Extract the [x, y] coordinate from the center of the cell holding the provided text.  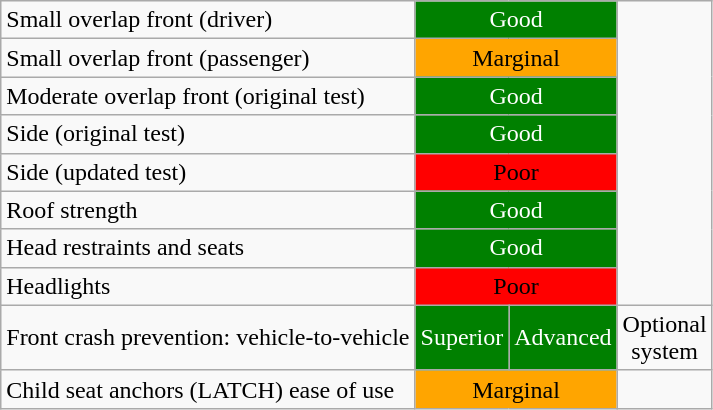
Front crash prevention: vehicle-to-vehicle [208, 338]
Small overlap front (driver) [208, 20]
Optionalsystem [664, 338]
Moderate overlap front (original test) [208, 96]
Roof strength [208, 210]
Superior [462, 338]
Child seat anchors (LATCH) ease of use [208, 389]
Side (updated test) [208, 172]
Advanced [563, 338]
Headlights [208, 286]
Small overlap front (passenger) [208, 58]
Head restraints and seats [208, 248]
Side (original test) [208, 134]
